Locate the cell with the specified text and output its (X, Y) center coordinate. 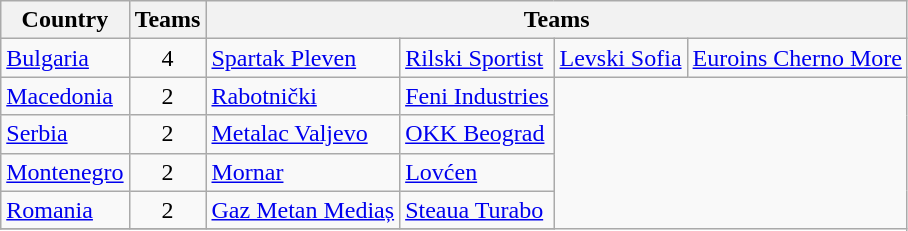
Euroins Cherno More (797, 58)
Spartak Pleven (303, 58)
Levski Sofia (620, 58)
Romania (65, 210)
Feni Industries (477, 96)
Rabotnički (303, 96)
Steaua Turabo (477, 210)
4 (168, 58)
Montenegro (65, 172)
Metalac Valjevo (303, 134)
Lovćen (477, 172)
OKK Beograd (477, 134)
Rilski Sportist (477, 58)
Serbia (65, 134)
Mornar (303, 172)
Country (65, 20)
Macedonia (65, 96)
Bulgaria (65, 58)
Gaz Metan Mediaș (303, 210)
